Output the [x, y] coordinate of the center of the cell containing the given text.  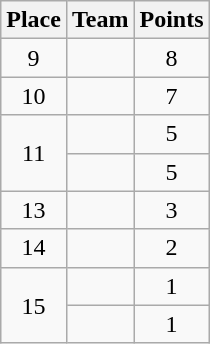
15 [34, 305]
9 [34, 58]
7 [172, 96]
11 [34, 153]
13 [34, 210]
Team [100, 20]
3 [172, 210]
Points [172, 20]
14 [34, 248]
10 [34, 96]
Place [34, 20]
8 [172, 58]
2 [172, 248]
